Return the [X, Y] coordinate for the center point of the cell that contains the specified text.  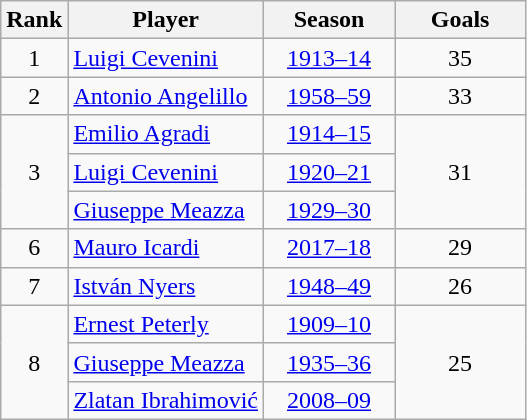
1909–10 [330, 324]
2 [34, 96]
Zlatan Ibrahimović [166, 400]
István Nyers [166, 286]
Player [166, 20]
Antonio Angelillo [166, 96]
1935–36 [330, 362]
2008–09 [330, 400]
1913–14 [330, 58]
26 [460, 286]
Emilio Agradi [166, 134]
3 [34, 172]
29 [460, 248]
Ernest Peterly [166, 324]
8 [34, 362]
1920–21 [330, 172]
1914–15 [330, 134]
35 [460, 58]
1948–49 [330, 286]
Goals [460, 20]
2017–18 [330, 248]
Mauro Icardi [166, 248]
Season [330, 20]
6 [34, 248]
1958–59 [330, 96]
Rank [34, 20]
7 [34, 286]
1929–30 [330, 210]
25 [460, 362]
1 [34, 58]
31 [460, 172]
33 [460, 96]
